Detect which cell encompasses the target text, then output its [X, Y] center coordinate. 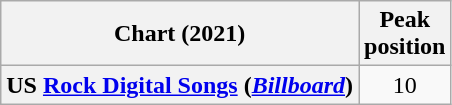
Chart (2021) [180, 34]
US Rock Digital Songs (Billboard) [180, 85]
10 [405, 85]
Peakposition [405, 34]
